Pinpoint the cell where the given text exists, returning its (X, Y) midpoint coordinate. 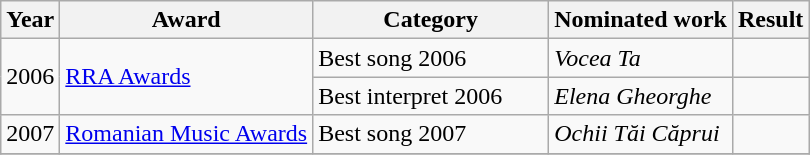
Best song 2006 (431, 58)
Result (770, 20)
Nominated work (641, 20)
RRA Awards (186, 77)
Romanian Music Awards (186, 134)
Ochii Tăi Căprui (641, 134)
Year (30, 20)
Best song 2007 (431, 134)
2006 (30, 77)
2007 (30, 134)
Best interpret 2006 (431, 96)
Elena Gheorghe (641, 96)
Award (186, 20)
Category (431, 20)
Vocea Ta (641, 58)
